Return the [x, y] coordinate for the center point of the cell that contains the specified text.  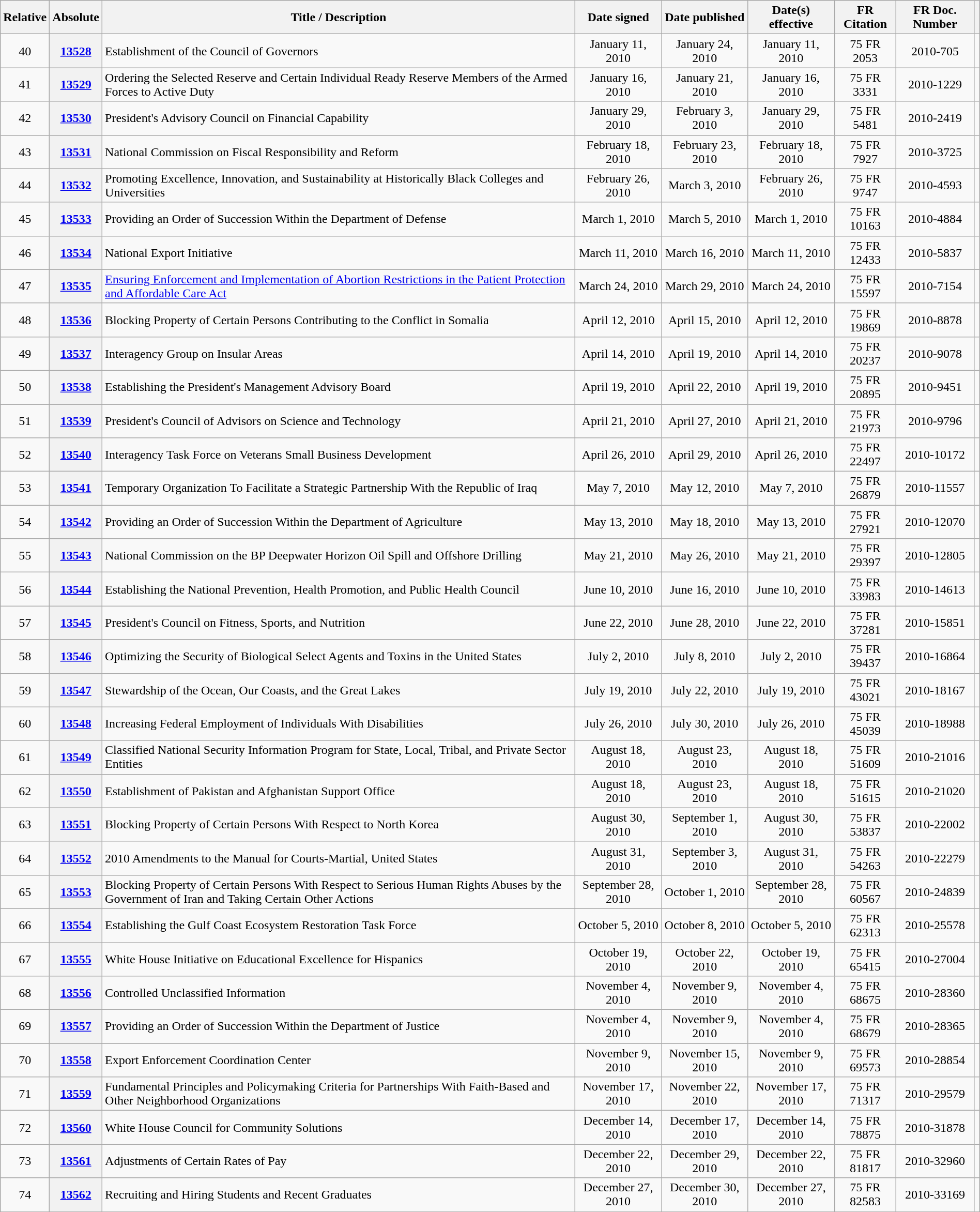
60 [25, 724]
2010-31878 [935, 1127]
June 16, 2010 [705, 589]
2010-3725 [935, 152]
75 FR 51615 [865, 791]
Relative [25, 18]
57 [25, 623]
FR Citation [865, 18]
13535 [76, 286]
41 [25, 85]
July 8, 2010 [705, 657]
75 FR 68675 [865, 993]
13555 [76, 959]
Blocking Property of Certain Persons Contributing to the Conflict in Somalia [339, 320]
13532 [76, 185]
75 FR 7927 [865, 152]
September 3, 2010 [705, 858]
13550 [76, 791]
2010-9078 [935, 354]
Establishment of the Council of Governors [339, 51]
50 [25, 387]
February 23, 2010 [705, 152]
61 [25, 757]
January 21, 2010 [705, 85]
75 FR 45039 [865, 724]
2010-9451 [935, 387]
President's Advisory Council on Financial Capability [339, 118]
75 FR 43021 [865, 690]
52 [25, 455]
Date published [705, 18]
75 FR 60567 [865, 891]
75 FR 69573 [865, 1060]
2010-5837 [935, 252]
13538 [76, 387]
75 FR 10163 [865, 219]
42 [25, 118]
March 5, 2010 [705, 219]
May 12, 2010 [705, 488]
13543 [76, 555]
May 18, 2010 [705, 522]
Classified National Security Information Program for State, Local, Tribal, and Private Sector Entities [339, 757]
Establishing the President's Management Advisory Board [339, 387]
2010-705 [935, 51]
13562 [76, 1194]
75 FR 78875 [865, 1127]
April 15, 2010 [705, 320]
72 [25, 1127]
55 [25, 555]
58 [25, 657]
68 [25, 993]
Providing an Order of Succession Within the Department of Agriculture [339, 522]
April 29, 2010 [705, 455]
13533 [76, 219]
National Export Initiative [339, 252]
64 [25, 858]
2010-1229 [935, 85]
October 1, 2010 [705, 891]
May 26, 2010 [705, 555]
13541 [76, 488]
73 [25, 1161]
49 [25, 354]
2010 Amendments to the Manual for Courts-Martial, United States [339, 858]
75 FR 33983 [865, 589]
Establishing the Gulf Coast Ecosystem Restoration Task Force [339, 926]
March 29, 2010 [705, 286]
2010-21020 [935, 791]
2010-32960 [935, 1161]
2010-27004 [935, 959]
75 FR 54263 [865, 858]
51 [25, 421]
13551 [76, 824]
FR Doc. Number [935, 18]
Title / Description [339, 18]
13531 [76, 152]
April 22, 2010 [705, 387]
Recruiting and Hiring Students and Recent Graduates [339, 1194]
2010-21016 [935, 757]
2010-18167 [935, 690]
June 28, 2010 [705, 623]
75 FR 65415 [865, 959]
75 FR 20895 [865, 387]
Promoting Excellence, Innovation, and Sustainability at Historically Black Colleges and Universities [339, 185]
2010-14613 [935, 589]
National Commission on Fiscal Responsibility and Reform [339, 152]
71 [25, 1094]
Ensuring Enforcement and Implementation of Abortion Restrictions in the Patient Protection and Affordable Care Act [339, 286]
75 FR 21973 [865, 421]
National Commission on the BP Deepwater Horizon Oil Spill and Offshore Drilling [339, 555]
62 [25, 791]
47 [25, 286]
2010-2419 [935, 118]
2010-9796 [935, 421]
Ordering the Selected Reserve and Certain Individual Ready Reserve Members of the Armed Forces to Active Duty [339, 85]
November 22, 2010 [705, 1094]
White House Council for Community Solutions [339, 1127]
2010-18988 [935, 724]
2010-22279 [935, 858]
2010-29579 [935, 1094]
75 FR 2053 [865, 51]
2010-25578 [935, 926]
Fundamental Principles and Policymaking Criteria for Partnerships With Faith-Based and Other Neighborhood Organizations [339, 1094]
13547 [76, 690]
Absolute [76, 18]
13540 [76, 455]
2010-4884 [935, 219]
Establishing the National Prevention, Health Promotion, and Public Health Council [339, 589]
President's Council of Advisors on Science and Technology [339, 421]
13529 [76, 85]
13545 [76, 623]
43 [25, 152]
October 8, 2010 [705, 926]
44 [25, 185]
Controlled Unclassified Information [339, 993]
Optimizing the Security of Biological Select Agents and Toxins in the United States [339, 657]
2010-33169 [935, 1194]
13559 [76, 1094]
December 30, 2010 [705, 1194]
July 30, 2010 [705, 724]
13548 [76, 724]
56 [25, 589]
67 [25, 959]
2010-28365 [935, 1027]
13553 [76, 891]
40 [25, 51]
Increasing Federal Employment of Individuals With Disabilities [339, 724]
59 [25, 690]
75 FR 81817 [865, 1161]
Stewardship of the Ocean, Our Coasts, and the Great Lakes [339, 690]
2010-12070 [935, 522]
President's Council on Fitness, Sports, and Nutrition [339, 623]
13536 [76, 320]
White House Initiative on Educational Excellence for Hispanics [339, 959]
November 15, 2010 [705, 1060]
2010-22002 [935, 824]
Blocking Property of Certain Persons With Respect to North Korea [339, 824]
2010-4593 [935, 185]
13558 [76, 1060]
13530 [76, 118]
Interagency Group on Insular Areas [339, 354]
13542 [76, 522]
2010-15851 [935, 623]
April 27, 2010 [705, 421]
Date(s) effective [791, 18]
75 FR 29397 [865, 555]
Providing an Order of Succession Within the Department of Justice [339, 1027]
75 FR 51609 [865, 757]
13544 [76, 589]
75 FR 53837 [865, 824]
75 FR 37281 [865, 623]
September 1, 2010 [705, 824]
45 [25, 219]
13561 [76, 1161]
March 3, 2010 [705, 185]
66 [25, 926]
13537 [76, 354]
March 16, 2010 [705, 252]
75 FR 15597 [865, 286]
53 [25, 488]
Temporary Organization To Facilitate a Strategic Partnership With the Republic of Iraq [339, 488]
75 FR 9747 [865, 185]
Establishment of Pakistan and Afghanistan Support Office [339, 791]
13549 [76, 757]
75 FR 12433 [865, 252]
Interagency Task Force on Veterans Small Business Development [339, 455]
69 [25, 1027]
2010-11557 [935, 488]
December 29, 2010 [705, 1161]
75 FR 3331 [865, 85]
Adjustments of Certain Rates of Pay [339, 1161]
54 [25, 522]
January 24, 2010 [705, 51]
13554 [76, 926]
13528 [76, 51]
75 FR 19869 [865, 320]
13560 [76, 1127]
75 FR 62313 [865, 926]
75 FR 27921 [865, 522]
2010-7154 [935, 286]
48 [25, 320]
63 [25, 824]
October 22, 2010 [705, 959]
2010-10172 [935, 455]
13556 [76, 993]
75 FR 26879 [865, 488]
46 [25, 252]
July 22, 2010 [705, 690]
Date signed [618, 18]
13534 [76, 252]
75 FR 22497 [865, 455]
Export Enforcement Coordination Center [339, 1060]
75 FR 71317 [865, 1094]
13539 [76, 421]
70 [25, 1060]
2010-16864 [935, 657]
2010-12805 [935, 555]
75 FR 5481 [865, 118]
75 FR 20237 [865, 354]
75 FR 82583 [865, 1194]
13546 [76, 657]
2010-28360 [935, 993]
Providing an Order of Succession Within the Department of Defense [339, 219]
75 FR 39437 [865, 657]
13552 [76, 858]
75 FR 68679 [865, 1027]
2010-8878 [935, 320]
2010-24839 [935, 891]
Blocking Property of Certain Persons With Respect to Serious Human Rights Abuses by the Government of Iran and Taking Certain Other Actions [339, 891]
2010-28854 [935, 1060]
65 [25, 891]
13557 [76, 1027]
February 3, 2010 [705, 118]
December 17, 2010 [705, 1127]
74 [25, 1194]
